Locate the cell with the specified text and output its [X, Y] center coordinate. 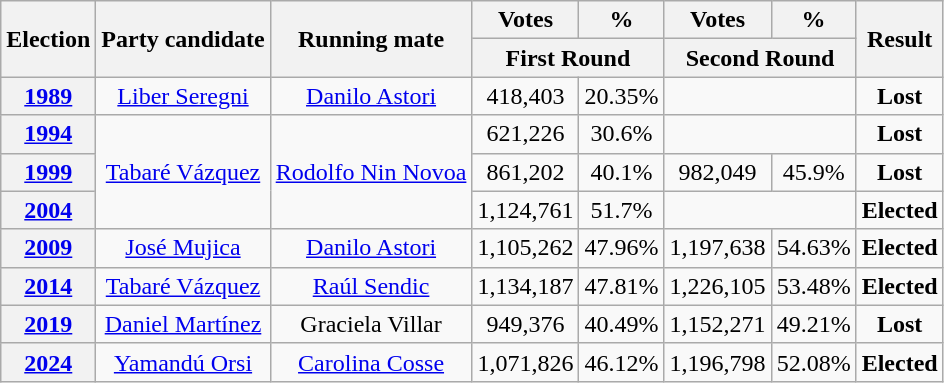
Liber Seregni [183, 96]
1,196,798 [718, 362]
20.35% [622, 96]
982,049 [718, 172]
First Round [568, 58]
1,226,105 [718, 286]
1,124,761 [526, 210]
53.48% [814, 286]
Yamandú Orsi [183, 362]
Second Round [760, 58]
949,376 [526, 324]
Rodolfo Nin Novoa [371, 172]
2009 [48, 248]
1,197,638 [718, 248]
1999 [48, 172]
47.96% [622, 248]
Daniel Martínez [183, 324]
52.08% [814, 362]
Running mate [371, 39]
2004 [48, 210]
47.81% [622, 286]
49.21% [814, 324]
418,403 [526, 96]
Election [48, 39]
45.9% [814, 172]
621,226 [526, 134]
2014 [48, 286]
1,105,262 [526, 248]
46.12% [622, 362]
1989 [48, 96]
30.6% [622, 134]
54.63% [814, 248]
1,152,271 [718, 324]
1,134,187 [526, 286]
40.49% [622, 324]
40.1% [622, 172]
Carolina Cosse [371, 362]
2024 [48, 362]
51.7% [622, 210]
1994 [48, 134]
Raúl Sendic [371, 286]
2019 [48, 324]
1,071,826 [526, 362]
José Mujica [183, 248]
Graciela Villar [371, 324]
Party candidate [183, 39]
861,202 [526, 172]
Result [900, 39]
